For the text-containing cell, return its midpoint in (X, Y) coordinate format. 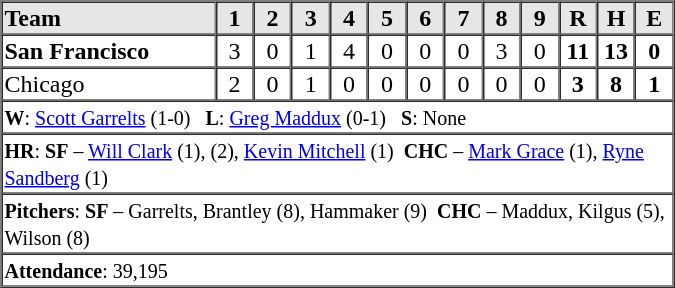
W: Scott Garrelts (1-0) L: Greg Maddux (0-1) S: None (338, 116)
5 (387, 18)
R (578, 18)
13 (616, 50)
6 (425, 18)
San Francisco (109, 50)
Chicago (109, 84)
HR: SF – Will Clark (1), (2), Kevin Mitchell (1) CHC – Mark Grace (1), Ryne Sandberg (1) (338, 164)
11 (578, 50)
H (616, 18)
Pitchers: SF – Garrelts, Brantley (8), Hammaker (9) CHC – Maddux, Kilgus (5), Wilson (8) (338, 224)
7 (463, 18)
9 (540, 18)
Team (109, 18)
E (654, 18)
Attendance: 39,195 (338, 270)
